Return the (X, Y) coordinate for the center point of the cell that contains the specified text.  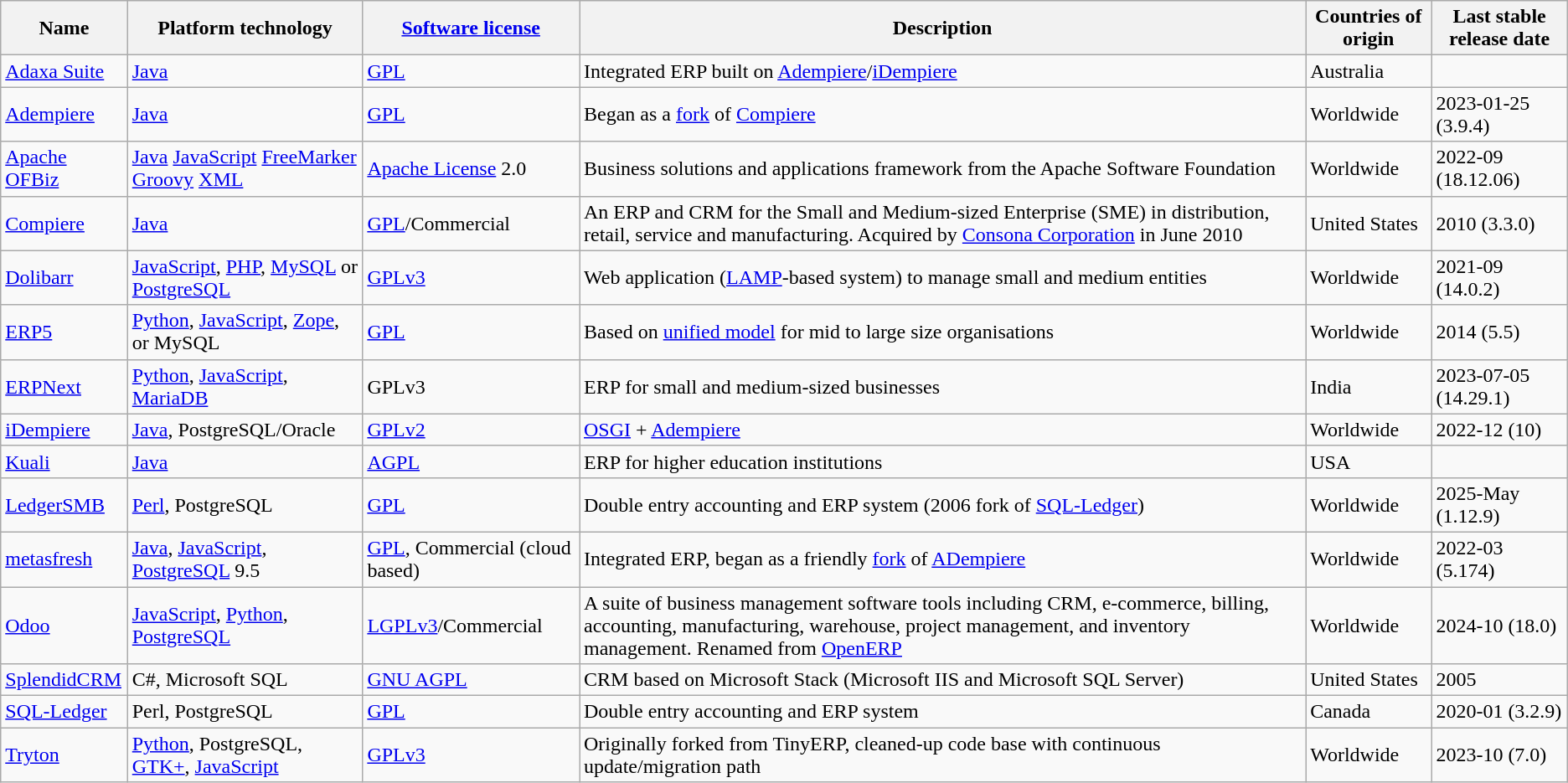
LGPLv3/Commercial (471, 625)
2023-07-05 (14.29.1) (1499, 387)
GPL/Commercial (471, 223)
JavaScript, PHP, MySQL or PostgreSQL (245, 278)
Integrated ERP built on Adempiere/iDempiere (943, 71)
2020-01 (3.2.9) (1499, 712)
USA (1369, 461)
India (1369, 387)
Apache OFBiz (64, 169)
Business solutions and applications framework from the Apache Software Foundation (943, 169)
Originally forked from TinyERP, cleaned-up code base with continuous update/migration path (943, 755)
2005 (1499, 680)
ERPNext (64, 387)
2024-10 (18.0) (1499, 625)
Python, JavaScript, MariaDB (245, 387)
Apache License 2.0 (471, 169)
ERP for small and medium-sized businesses (943, 387)
Last stable release date (1499, 28)
2010 (3.3.0) (1499, 223)
C#, Microsoft SQL (245, 680)
Java, JavaScript, PostgreSQL 9.5 (245, 559)
Odoo (64, 625)
Based on unified model for mid to large size organisations (943, 332)
2022-12 (10) (1499, 430)
Compiere (64, 223)
OSGI + Adempiere (943, 430)
GPL, Commercial (cloud based) (471, 559)
Platform technology (245, 28)
AGPL (471, 461)
JavaScript, Python, PostgreSQL (245, 625)
2022-03 (5.174) (1499, 559)
Python, PostgreSQL, GTK+, JavaScript (245, 755)
2021-09 (14.0.2) (1499, 278)
Software license (471, 28)
Python, JavaScript, Zope, or MySQL (245, 332)
2023-01-25 (3.9.4) (1499, 114)
iDempiere (64, 430)
Java, PostgreSQL/Oracle (245, 430)
LedgerSMB (64, 504)
Web application (LAMP-based system) to manage small and medium entities (943, 278)
Integrated ERP, began as a friendly fork of ADempiere (943, 559)
2014 (5.5) (1499, 332)
Name (64, 28)
Description (943, 28)
Tryton (64, 755)
Adempiere (64, 114)
SplendidCRM (64, 680)
2023-10 (7.0) (1499, 755)
2025-May (1.12.9) (1499, 504)
Java JavaScript FreeMarker Groovy XML (245, 169)
2022-09 (18.12.06) (1499, 169)
Countries of origin (1369, 28)
SQL-Ledger (64, 712)
Kuali (64, 461)
Double entry accounting and ERP system (943, 712)
CRM based on Microsoft Stack (Microsoft IIS and Microsoft SQL Server) (943, 680)
ERP5 (64, 332)
GPLv2 (471, 430)
Australia (1369, 71)
ERP for higher education institutions (943, 461)
Double entry accounting and ERP system (2006 fork of SQL-Ledger) (943, 504)
Began as a fork of Compiere (943, 114)
Dolibarr (64, 278)
metasfresh (64, 559)
GNU AGPL (471, 680)
Adaxa Suite (64, 71)
Canada (1369, 712)
